Locate the cell with the specified text and output its [x, y] center coordinate. 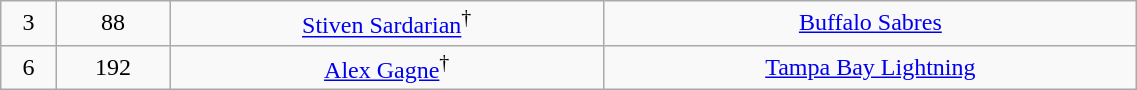
Buffalo Sabres [870, 24]
Tampa Bay Lightning [870, 68]
192 [112, 68]
Alex Gagne† [387, 68]
6 [29, 68]
3 [29, 24]
Stiven Sardarian† [387, 24]
88 [112, 24]
